Scan for the cell matching the given text and deliver its (x, y) coordinate at center. 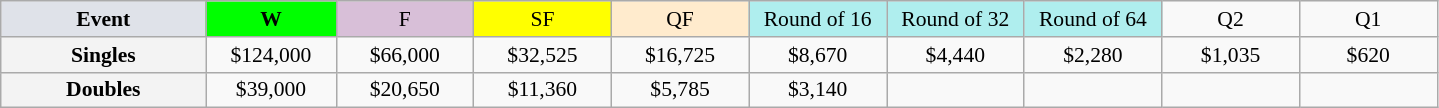
$8,670 (818, 55)
$2,280 (1093, 55)
$32,525 (543, 55)
Round of 32 (955, 19)
$1,035 (1231, 55)
Q2 (1231, 19)
QF (680, 19)
$11,360 (543, 90)
$620 (1368, 55)
F (405, 19)
$66,000 (405, 55)
$4,440 (955, 55)
SF (543, 19)
Round of 64 (1093, 19)
Q1 (1368, 19)
Doubles (104, 90)
$3,140 (818, 90)
Singles (104, 55)
$16,725 (680, 55)
$20,650 (405, 90)
$39,000 (271, 90)
W (271, 19)
Round of 16 (818, 19)
$124,000 (271, 55)
Event (104, 19)
$5,785 (680, 90)
